Capture the cell that displays the provided text and extract its (X, Y) central coordinate. 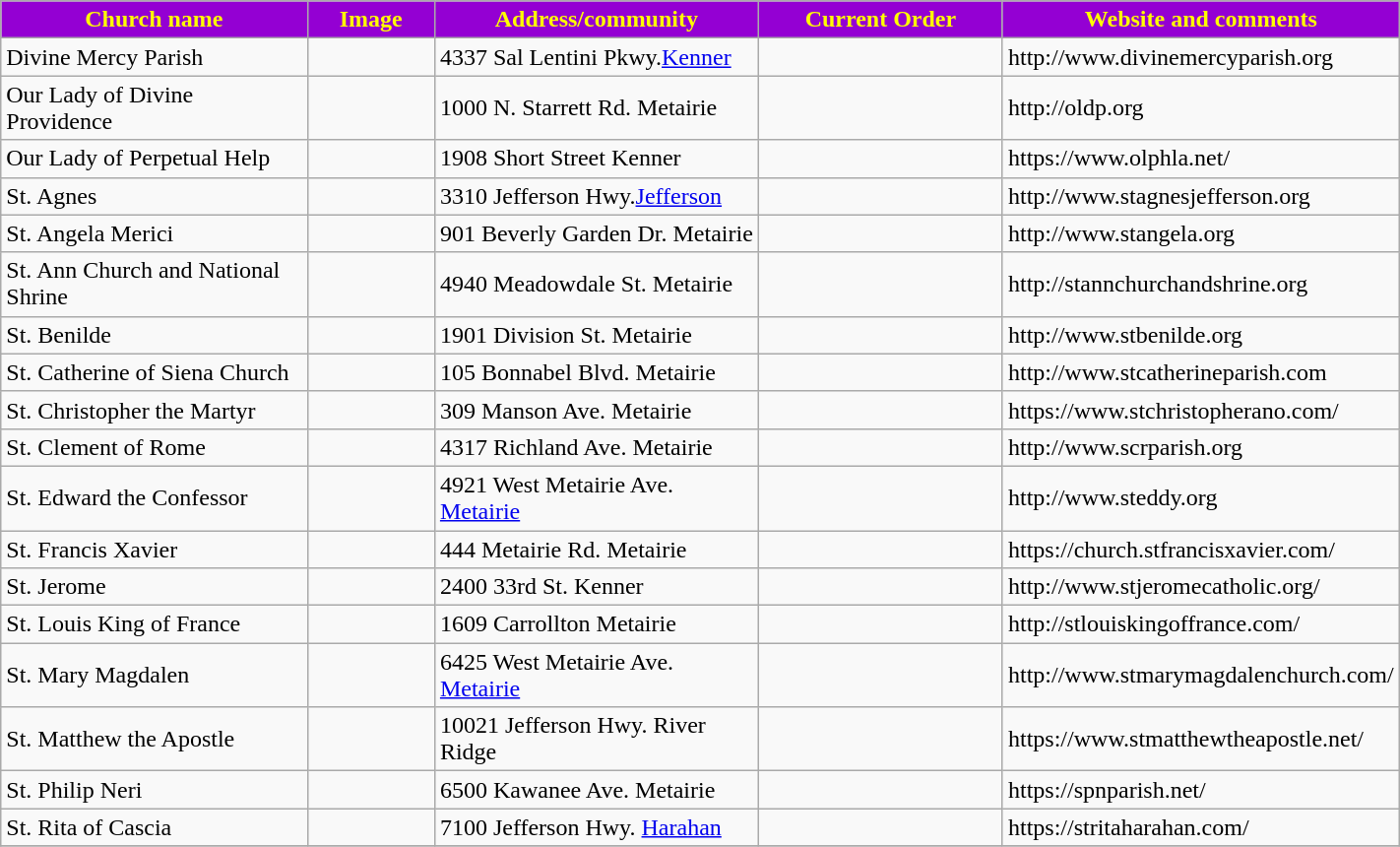
6500 Kawanee Ave. Metairie (597, 790)
http://www.steddy.org (1201, 498)
Website and comments (1201, 20)
1000 N. Starrett Rd. Metairie (597, 108)
4940 Meadowdale St. Metairie (597, 284)
St. Ann Church and National Shrine (154, 284)
St. Philip Neri (154, 790)
http://www.stjeromecatholic.org/ (1201, 587)
4921 West Metairie Ave. Metairie (597, 498)
St. Angela Merici (154, 233)
2400 33rd St. Kenner (597, 587)
St. Jerome (154, 587)
St. Agnes (154, 196)
St. Francis Xavier (154, 549)
Our Lady of Divine Providence (154, 108)
444 Metairie Rd. Metairie (597, 549)
http://www.stmarymagdalenchurch.com/ (1201, 676)
https://www.stmatthewtheapostle.net/ (1201, 739)
St. Benilde (154, 335)
7100 Jefferson Hwy. Harahan (597, 827)
1609 Carrollton Metairie (597, 624)
6425 West Metairie Ave. Metairie (597, 676)
http://www.stcatherineparish.com (1201, 372)
309 Manson Ave. Metairie (597, 410)
Church name (154, 20)
https://www.olphla.net/ (1201, 159)
St. Clement of Rome (154, 447)
St. Catherine of Siena Church (154, 372)
Current Order (880, 20)
3310 Jefferson Hwy.Jefferson (597, 196)
https://church.stfrancisxavier.com/ (1201, 549)
http://stlouiskingoffrance.com/ (1201, 624)
Divine Mercy Parish (154, 57)
10021 Jefferson Hwy. River Ridge (597, 739)
http://www.stangela.org (1201, 233)
St. Rita of Cascia (154, 827)
Our Lady of Perpetual Help (154, 159)
https://spnparish.net/ (1201, 790)
St. Matthew the Apostle (154, 739)
http://stannchurchandshrine.org (1201, 284)
St. Edward the Confessor (154, 498)
http://www.stagnesjefferson.org (1201, 196)
1901 Division St. Metairie (597, 335)
http://www.stbenilde.org (1201, 335)
http://www.divinemercyparish.org (1201, 57)
Image (370, 20)
St. Louis King of France (154, 624)
4317 Richland Ave. Metairie (597, 447)
901 Beverly Garden Dr. Metairie (597, 233)
https://stritaharahan.com/ (1201, 827)
Address/community (597, 20)
St. Christopher the Martyr (154, 410)
http://oldp.org (1201, 108)
https://www.stchristopherano.com/ (1201, 410)
http://www.scrparish.org (1201, 447)
4337 Sal Lentini Pkwy.Kenner (597, 57)
1908 Short Street Kenner (597, 159)
St. Mary Magdalen (154, 676)
105 Bonnabel Blvd. Metairie (597, 372)
